Extract the (x, y) coordinate from the center of the cell holding the provided text.  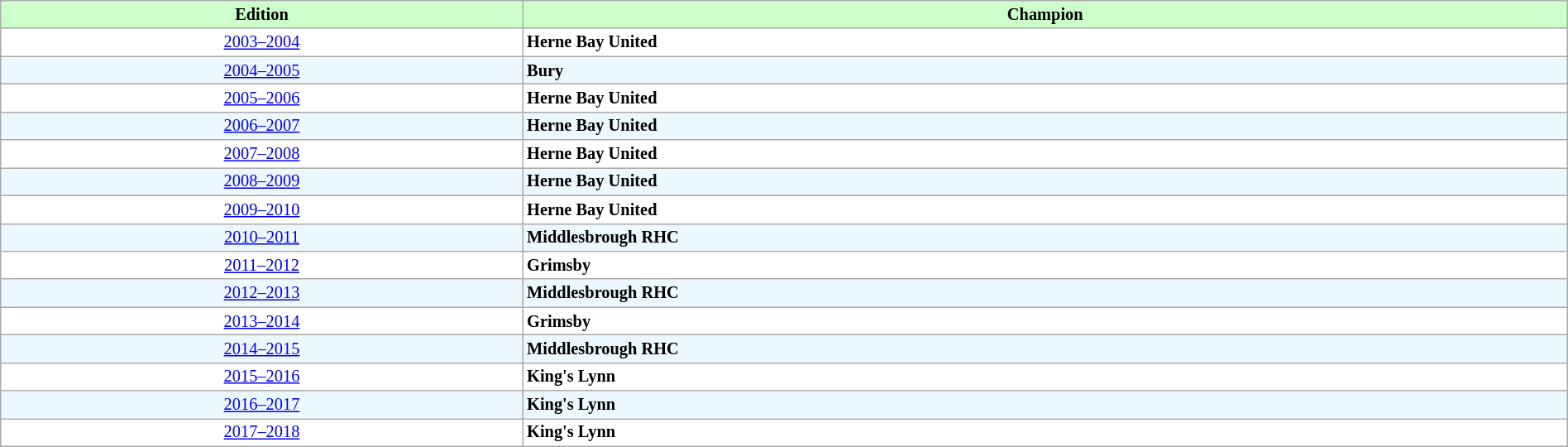
Champion (1045, 14)
2008–2009 (261, 181)
2003–2004 (261, 42)
2012–2013 (261, 293)
2005–2006 (261, 98)
2016–2017 (261, 405)
2013–2014 (261, 321)
2017–2018 (261, 432)
2009–2010 (261, 209)
Edition (261, 14)
2004–2005 (261, 70)
2014–2015 (261, 348)
2010–2011 (261, 238)
2011–2012 (261, 265)
2006–2007 (261, 126)
Bury (1045, 70)
2007–2008 (261, 154)
2015–2016 (261, 377)
